Detect which cell encompasses the target text, then output its (x, y) center coordinate. 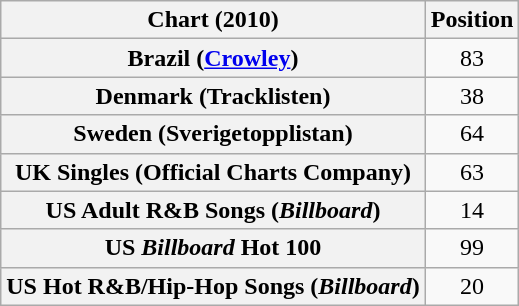
64 (472, 134)
US Hot R&B/Hip-Hop Songs (Billboard) (213, 286)
Brazil (Crowley) (213, 58)
US Adult R&B Songs (Billboard) (213, 210)
Position (472, 20)
99 (472, 248)
Chart (2010) (213, 20)
UK Singles (Official Charts Company) (213, 172)
Sweden (Sverigetopplistan) (213, 134)
20 (472, 286)
83 (472, 58)
Denmark (Tracklisten) (213, 96)
63 (472, 172)
14 (472, 210)
38 (472, 96)
US Billboard Hot 100 (213, 248)
